Provide the [x, y] coordinate of the cell's center where the given text is located.  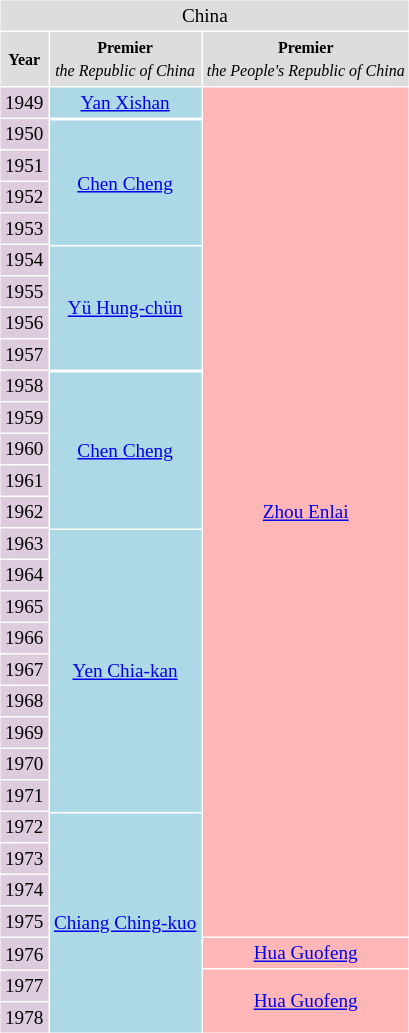
Chiang Ching-kuo [124, 924]
1963 [24, 543]
1973 [24, 859]
Yen Chia-kan [124, 671]
1953 [24, 229]
Year [24, 59]
1960 [24, 449]
1949 [24, 103]
1970 [24, 764]
1969 [24, 733]
1955 [24, 291]
Yü Hung-chün [124, 308]
1971 [24, 795]
1952 [24, 197]
1978 [24, 1017]
1965 [24, 607]
1976 [24, 954]
China [204, 15]
1975 [24, 921]
1951 [24, 165]
Premier the People's Republic of China [306, 59]
Zhou Enlai [306, 512]
1974 [24, 890]
1961 [24, 481]
1962 [24, 512]
1977 [24, 986]
Premier the Republic of China [124, 59]
1968 [24, 701]
1959 [24, 417]
1950 [24, 134]
1954 [24, 260]
Yan Xishan [124, 103]
1967 [24, 669]
1957 [24, 355]
1964 [24, 575]
1956 [24, 323]
1966 [24, 638]
1972 [24, 827]
1958 [24, 386]
